Detect which cell encompasses the target text, then output its [X, Y] center coordinate. 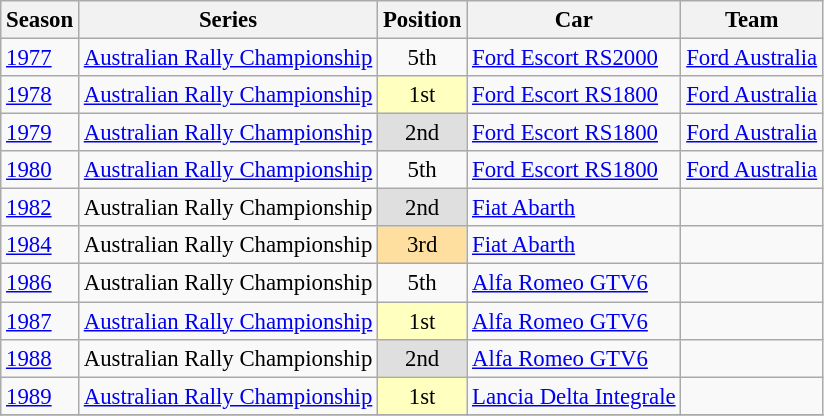
1987 [40, 321]
Team [752, 20]
3rd [422, 245]
1978 [40, 95]
Car [574, 20]
Lancia Delta Integrale [574, 396]
1979 [40, 133]
1986 [40, 283]
1980 [40, 170]
1977 [40, 58]
Ford Escort RS2000 [574, 58]
Position [422, 20]
Season [40, 20]
1984 [40, 245]
1982 [40, 208]
Series [228, 20]
1988 [40, 358]
1989 [40, 396]
